For the text-containing cell, return its midpoint in [x, y] coordinate format. 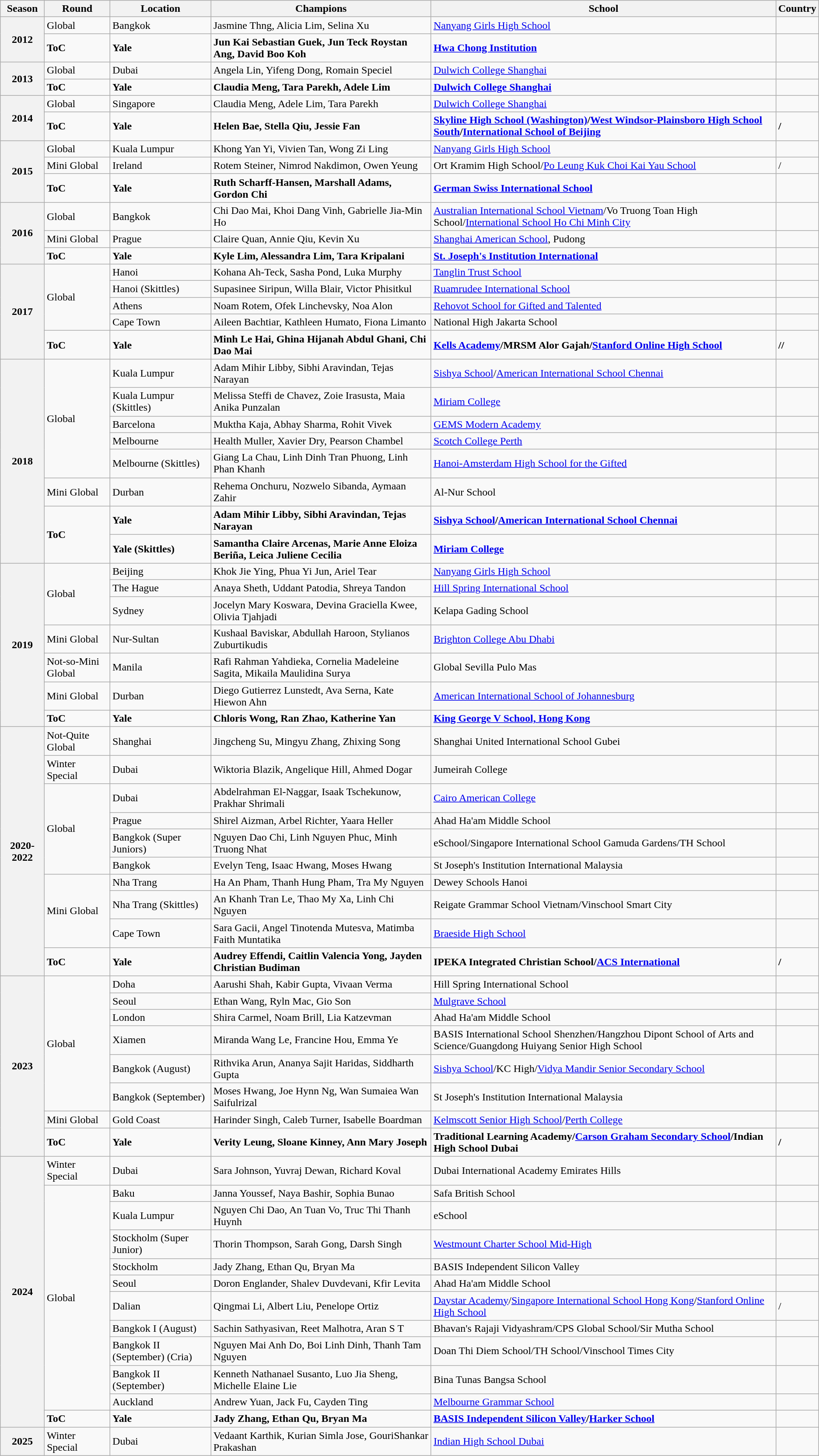
Manila [161, 667]
Rithvika Arun, Ananya Sajit Haridas, Siddharth Gupta [321, 1069]
Ruth Scharff-Hansen, Marshall Adams, Gordon Chi [321, 188]
2012 [23, 39]
Giang La Chau, Linh Dinh Tran Phuong, Linh Phan Khanh [321, 464]
Round [77, 9]
2017 [23, 311]
Bangkok (September) [161, 1097]
Al-Nur School [603, 492]
Claudia Meng, Tara Parekh, Adele Lim [321, 87]
Reigate Grammar School Vietnam/Vinschool Smart City [603, 904]
Singapore [161, 104]
eSchool/Singapore International School Gamuda Gardens/TH School [603, 843]
Bangkok II (September) [161, 1379]
Cairo American College [603, 798]
Traditional Learning Academy/Carson Graham Secondary School/Indian High School Dubai [603, 1142]
London [161, 1018]
Thorin Thompson, Sarah Gong, Darsh Singh [321, 1244]
Scotch College Perth [603, 441]
Kushaal Baviskar, Abdullah Haroon, Stylianos Zuburtikudis [321, 639]
Sara Johnson, Yuvraj Dewan, Richard Koval [321, 1170]
Dalian [161, 1306]
Sachin Sathyasivan, Reet Malhotra, Aran S T [321, 1328]
Dewey Schools Hanoi [603, 882]
Athens [161, 306]
Jocelyn Mary Koswara, Devina Graciella Kwee, Olivia Tjahjadi [321, 611]
American International School of Johannesburg [603, 696]
Claire Quan, Annie Qiu, Kevin Xu [321, 239]
Chloris Wong, Ran Zhao, Katherine Yan [321, 719]
Melissa Steffi de Chavez, Zoie Irasusta, Maia Anika Punzalan [321, 402]
Muktha Kaja, Abhay Sharma, Rohit Vivek [321, 424]
Kenneth Nathanael Susanto, Luo Jia Sheng, Michelle Elaine Lie [321, 1379]
Hanoi [161, 272]
Dubai International Academy Emirates Hills [603, 1170]
Doha [161, 984]
Rafi Rahman Yahdieka, Cornelia Madeleine Sagita, Mikaila Maulidina Surya [321, 667]
Nur-Sultan [161, 639]
2019 [23, 645]
BASIS Independent Silicon Valley/Harker School [603, 1419]
IPEKA Integrated Christian School/ACS International [603, 961]
Vedaant Karthik, Kurian Simla Jose, GouriShankar Prakashan [321, 1442]
St. Joseph's Institution International [603, 256]
Doan Thi Diem School/TH School/Vinschool Times City [603, 1351]
Abdelrahman El-Naggar, Isaak Tschekunow, Prakhar Shrimali [321, 798]
The Hague [161, 588]
Jingcheng Su, Mingyu Zhang, Zhixing Song [321, 741]
2020-2022 [23, 852]
Stockholm [161, 1267]
Nha Trang [161, 882]
Stockholm (Super Junior) [161, 1244]
Sishya School/KC High/Vidya Mandir Senior Secondary School [603, 1069]
Yale (Skittles) [161, 548]
Wiktoria Blazik, Angelique Hill, Ahmed Dogar [321, 770]
Janna Youssef, Naya Bashir, Sophia Bunao [321, 1193]
Not-so-Mini Global [77, 667]
Chi Dao Mai, Khoi Dang Vinh, Gabrielle Jia-Min Ho [321, 216]
Shirel Aizman, Arbel Richter, Yaara Heller [321, 821]
Auckland [161, 1402]
Minh Le Hai, Ghina Hijanah Abdul Ghani, Chi Dao Mai [321, 345]
German Swiss International School [603, 188]
Noam Rotem, Ofek Linchevsky, Noa Alon [321, 306]
Hanoi-Amsterdam High School for the Gifted [603, 464]
Health Muller, Xavier Dry, Pearson Chambel [321, 441]
Barcelona [161, 424]
Khong Yan Yi, Vivien Tan, Wong Zi Ling [321, 149]
Shira Carmel, Noam Brill, Lia Katzevman [321, 1018]
National High Jakarta School [603, 322]
2024 [23, 1292]
Baku [161, 1193]
Qingmai Li, Albert Liu, Penelope Ortiz [321, 1306]
Hanoi (Skittles) [161, 289]
Tanglin Trust School [603, 272]
Bangkok (Super Juniors) [161, 843]
Doron Englander, Shalev Duvdevani, Kfir Levita [321, 1283]
Nguyen Mai Anh Do, Boi Linh Dinh, Thanh Tam Nguyen [321, 1351]
Bangkok II (September) (Cria) [161, 1351]
Shanghai United International School Gubei [603, 741]
King George V School, Hong Kong [603, 719]
Kyle Lim, Alessandra Lim, Tara Kripalani [321, 256]
Gold Coast [161, 1120]
Melbourne Grammar School [603, 1402]
Shanghai American School, Pudong [603, 239]
2018 [23, 461]
Moses Hwang, Joe Hynn Ng, Wan Sumaiea Wan Saifulrizal [321, 1097]
Khok Jie Ying, Phua Yi Jun, Ariel Tear [321, 571]
Evelyn Teng, Isaac Hwang, Moses Hwang [321, 866]
Jasmine Thng, Alicia Lim, Selina Xu [321, 25]
Champions [321, 9]
Diego Gutierrez Lunstedt, Ava Serna, Kate Hiewon Ahn [321, 696]
2014 [23, 118]
Anaya Sheth, Uddant Patodia, Shreya Tandon [321, 588]
Sydney [161, 611]
Bangkok (August) [161, 1069]
Nha Trang (Skittles) [161, 904]
Jumeirah College [603, 770]
Kohana Ah-Teck, Sasha Pond, Luka Murphy [321, 272]
Claudia Meng, Adele Lim, Tara Parekh [321, 104]
Rotem Steiner, Nimrod Nakdimon, Owen Yeung [321, 165]
2015 [23, 171]
Not-Quite Global [77, 741]
Bhavan's Rajaji Vidyashram/CPS Global School/Sir Mutha School [603, 1328]
Ruamrudee International School [603, 289]
BASIS Independent Silicon Valley [603, 1267]
Bangkok I (August) [161, 1328]
BASIS International School Shenzhen/Hangzhou Dipont School of Arts and Science/Guangdong Huiyang Senior High School [603, 1040]
Kelapa Gading School [603, 611]
Xiamen [161, 1040]
Nguyen Dao Chi, Linh Nguyen Phuc, Minh Truong Nhat [321, 843]
Melbourne (Skittles) [161, 464]
Safa British School [603, 1193]
// [797, 345]
Braeside High School [603, 933]
Season [23, 9]
Ireland [161, 165]
Shanghai [161, 741]
2013 [23, 79]
Brighton College Abu Dhabi [603, 639]
Indian High School Dubai [603, 1442]
Verity Leung, Sloane Kinney, Ann Mary Joseph [321, 1142]
Bina Tunas Bangsa School [603, 1379]
Hwa Chong Institution [603, 48]
Kells Academy/MRSM Alor Gajah/Stanford Online High School [603, 345]
An Khanh Tran Le, Thao My Xa, Linh Chi Nguyen [321, 904]
Nguyen Chi Dao, An Tuan Vo, Truc Thi Thanh Huynh [321, 1216]
Ha An Pham, Thanh Hung Pham, Tra My Nguyen [321, 882]
Samantha Claire Arcenas, Marie Anne Eloiza Beriña, Leica Juliene Cecilia [321, 548]
2023 [23, 1066]
Daystar Academy/Singapore International School Hong Kong/Stanford Online High School [603, 1306]
Aileen Bachtiar, Kathleen Humato, Fiona Limanto [321, 322]
Skyline High School (Washington)/West Windsor-Plainsboro High School South/International School of Beijing [603, 126]
Melbourne [161, 441]
Harinder Singh, Caleb Turner, Isabelle Boardman [321, 1120]
Ethan Wang, Ryln Mac, Gio Son [321, 1001]
Country [797, 9]
2016 [23, 233]
Sara Gacii, Angel Tinotenda Mutesva, Matimba Faith Muntatika [321, 933]
Jun Kai Sebastian Guek, Jun Teck Roystan Ang, David Boo Koh [321, 48]
School [603, 9]
Westmount Charter School Mid-High [603, 1244]
Mulgrave School [603, 1001]
Ort Kramim High School/Po Leung Kuk Choi Kai Yau School [603, 165]
Location [161, 9]
GEMS Modern Academy [603, 424]
Andrew Yuan, Jack Fu, Cayden Ting [321, 1402]
Kuala Lumpur (Skittles) [161, 402]
Australian International School Vietnam/Vo Truong Toan High School/International School Ho Chi Minh City [603, 216]
Rehovot School for Gifted and Talented [603, 306]
Global Sevilla Pulo Mas [603, 667]
Aarushi Shah, Kabir Gupta, Vivaan Verma [321, 984]
Audrey Effendi, Caitlin Valencia Yong, Jayden Christian Budiman [321, 961]
2025 [23, 1442]
Kelmscott Senior High School/Perth College [603, 1120]
Helen Bae, Stella Qiu, Jessie Fan [321, 126]
Supasinee Siripun, Willa Blair, Victor Phisitkul [321, 289]
eSchool [603, 1216]
Miranda Wang Le, Francine Hou, Emma Ye [321, 1040]
Angela Lin, Yifeng Dong, Romain Speciel [321, 70]
Rehema Onchuru, Nozwelo Sibanda, Aymaan Zahir [321, 492]
Beijing [161, 571]
